Pinpoint the cell where the given text exists, returning its (x, y) midpoint coordinate. 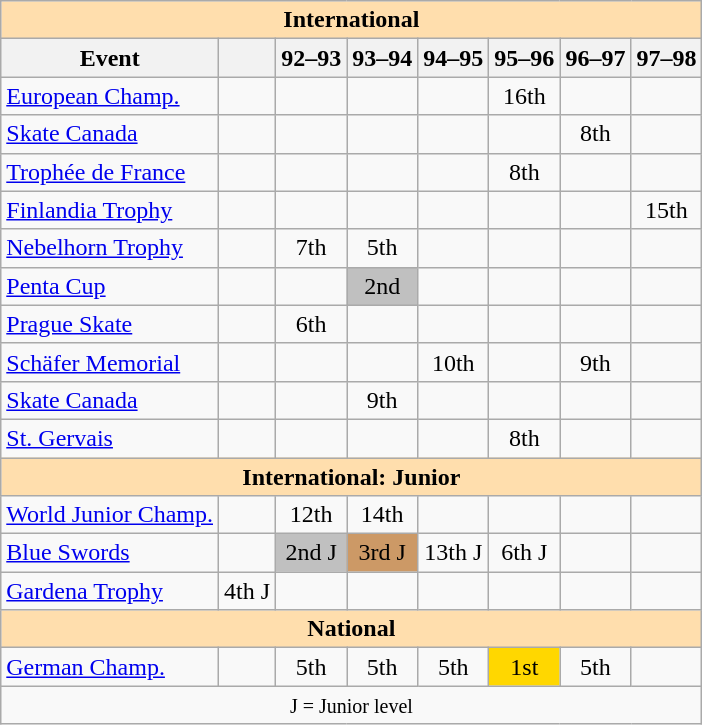
2nd J (312, 553)
1st (524, 667)
Prague Skate (110, 324)
6th (312, 324)
16th (524, 96)
96–97 (596, 58)
Schäfer Memorial (110, 362)
Event (110, 58)
Blue Swords (110, 553)
14th (382, 515)
German Champ. (110, 667)
3rd J (382, 553)
13th J (454, 553)
93–94 (382, 58)
15th (666, 210)
Gardena Trophy (110, 591)
2nd (382, 286)
97–98 (666, 58)
Trophée de France (110, 172)
92–93 (312, 58)
10th (454, 362)
12th (312, 515)
International (352, 20)
95–96 (524, 58)
International: Junior (352, 477)
J = Junior level (352, 705)
Finlandia Trophy (110, 210)
7th (312, 248)
94–95 (454, 58)
Nebelhorn Trophy (110, 248)
Penta Cup (110, 286)
4th J (248, 591)
St. Gervais (110, 438)
European Champ. (110, 96)
World Junior Champ. (110, 515)
6th J (524, 553)
National (352, 629)
